Extract the [x, y] coordinate from the center of the cell holding the provided text.  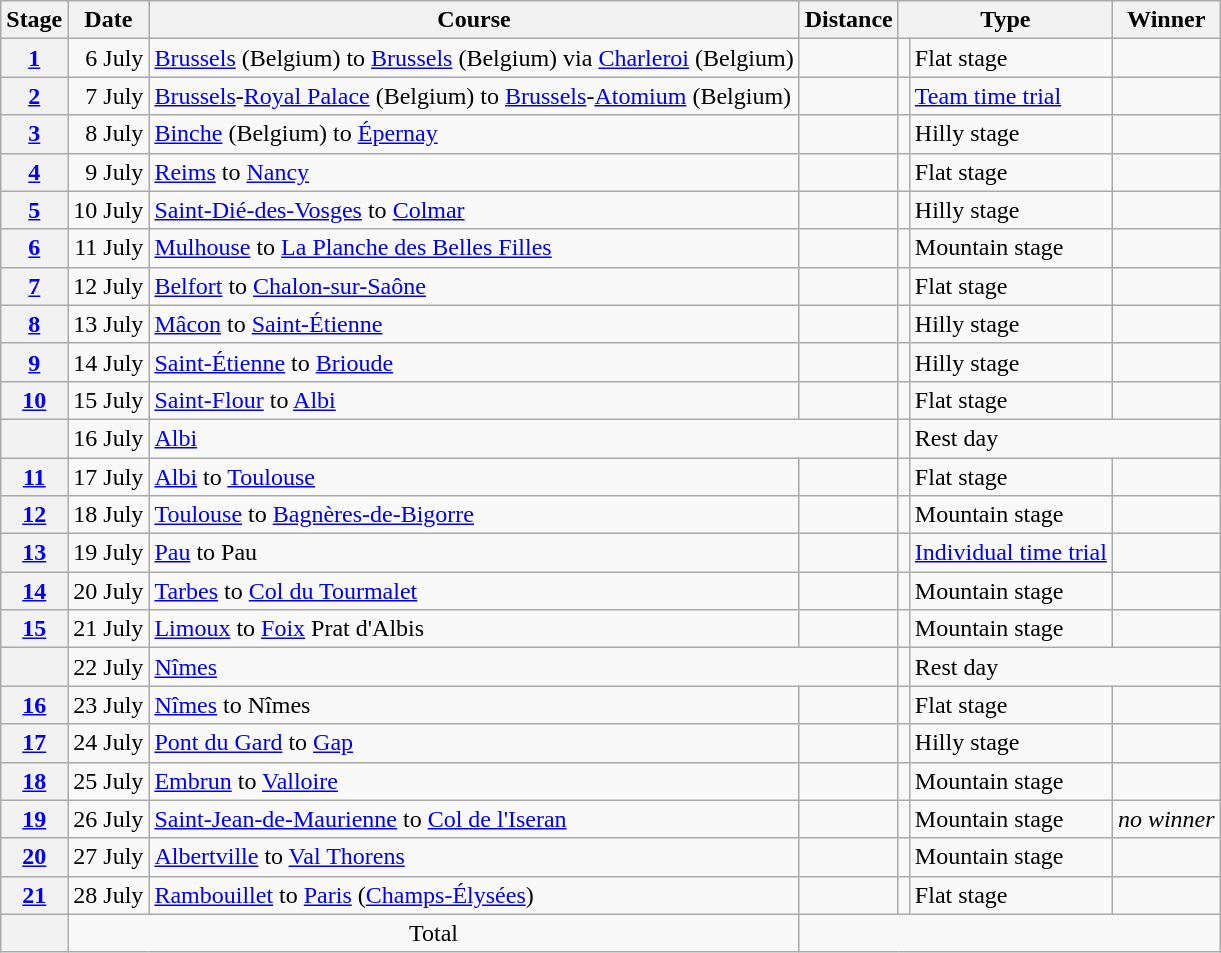
Belfort to Chalon-sur-Saône [474, 286]
25 July [108, 781]
Course [474, 20]
Albi [524, 438]
17 [34, 743]
2 [34, 96]
13 [34, 553]
6 July [108, 58]
18 [34, 781]
Brussels (Belgium) to Brussels (Belgium) via Charleroi (Belgium) [474, 58]
Distance [848, 20]
Albertville to Val Thorens [474, 857]
19 [34, 819]
12 July [108, 286]
3 [34, 134]
Winner [1166, 20]
Albi to Toulouse [474, 477]
Toulouse to Bagnères-de-Bigorre [474, 515]
28 July [108, 895]
Limoux to Foix Prat d'Albis [474, 629]
16 July [108, 438]
10 July [108, 210]
21 [34, 895]
27 July [108, 857]
Binche (Belgium) to Épernay [474, 134]
23 July [108, 705]
Total [434, 933]
Mâcon to Saint-Étienne [474, 324]
Embrun to Valloire [474, 781]
11 July [108, 248]
21 July [108, 629]
20 [34, 857]
Rambouillet to Paris (Champs-Élysées) [474, 895]
15 [34, 629]
Saint-Jean-de-Maurienne to Col de l'Iseran [474, 819]
14 July [108, 362]
5 [34, 210]
Team time trial [1010, 96]
19 July [108, 553]
Saint-Dié-des-Vosges to Colmar [474, 210]
Pont du Gard to Gap [474, 743]
18 July [108, 515]
1 [34, 58]
Type [1005, 20]
7 [34, 286]
Brussels-Royal Palace (Belgium) to Brussels-Atomium (Belgium) [474, 96]
4 [34, 172]
12 [34, 515]
Nîmes [524, 667]
Reims to Nancy [474, 172]
Stage [34, 20]
8 July [108, 134]
26 July [108, 819]
24 July [108, 743]
20 July [108, 591]
11 [34, 477]
22 July [108, 667]
Pau to Pau [474, 553]
8 [34, 324]
14 [34, 591]
17 July [108, 477]
Date [108, 20]
Mulhouse to La Planche des Belles Filles [474, 248]
Individual time trial [1010, 553]
13 July [108, 324]
16 [34, 705]
9 July [108, 172]
Nîmes to Nîmes [474, 705]
Saint-Flour to Albi [474, 400]
6 [34, 248]
10 [34, 400]
Tarbes to Col du Tourmalet [474, 591]
7 July [108, 96]
no winner [1166, 819]
Saint-Étienne to Brioude [474, 362]
9 [34, 362]
15 July [108, 400]
